Return the (X, Y) coordinate for the center point of the cell that contains the specified text.  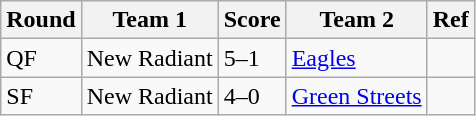
Team 2 (356, 20)
Score (252, 20)
Green Streets (356, 96)
Team 1 (150, 20)
Ref (450, 20)
4–0 (252, 96)
SF (41, 96)
Eagles (356, 58)
QF (41, 58)
Round (41, 20)
5–1 (252, 58)
